For the text-containing cell, return its midpoint in [X, Y] coordinate format. 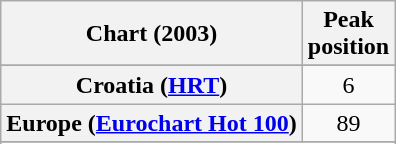
Peakposition [348, 34]
89 [348, 123]
Europe (Eurochart Hot 100) [152, 123]
Croatia (HRT) [152, 85]
Chart (2003) [152, 34]
6 [348, 85]
